Find where the given text appears and provide that cell's center as (x, y) coordinate. 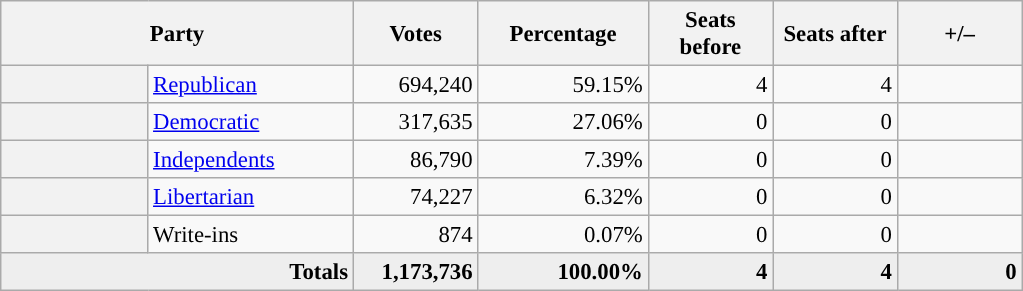
74,227 (416, 197)
Seats before (710, 34)
59.15% (563, 85)
Republican (251, 85)
Independents (251, 160)
0.07% (563, 235)
6.32% (563, 197)
Percentage (563, 34)
Votes (416, 34)
694,240 (416, 85)
86,790 (416, 160)
27.06% (563, 122)
Party (178, 34)
Libertarian (251, 197)
Democratic (251, 122)
Write-ins (251, 235)
874 (416, 235)
317,635 (416, 122)
+/– (960, 34)
Seats after (836, 34)
7.39% (563, 160)
